From the cell containing the given text, extract its center point as (X, Y) coordinate. 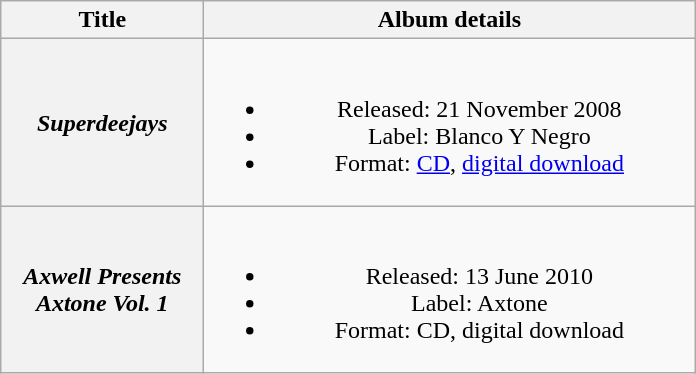
Released: 13 June 2010Label: AxtoneFormat: CD, digital download (450, 290)
Album details (450, 20)
Released: 21 November 2008Label: Blanco Y NegroFormat: CD, digital download (450, 122)
Title (102, 20)
Superdeejays (102, 122)
Axwell Presents Axtone Vol. 1 (102, 290)
